Output the [X, Y] coordinate of the center of the cell containing the given text.  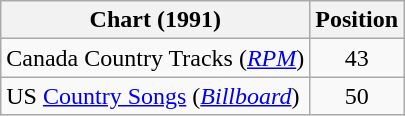
43 [357, 58]
Canada Country Tracks (RPM) [156, 58]
Position [357, 20]
50 [357, 96]
Chart (1991) [156, 20]
US Country Songs (Billboard) [156, 96]
